Return the (X, Y) coordinate for the center point of the cell that contains the specified text.  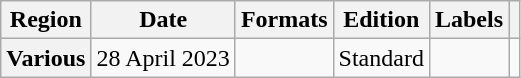
Labels (468, 20)
Date (163, 20)
Region (46, 20)
28 April 2023 (163, 58)
Standard (381, 58)
Edition (381, 20)
Formats (284, 20)
Various (46, 58)
